For the text-containing cell, return its midpoint in [x, y] coordinate format. 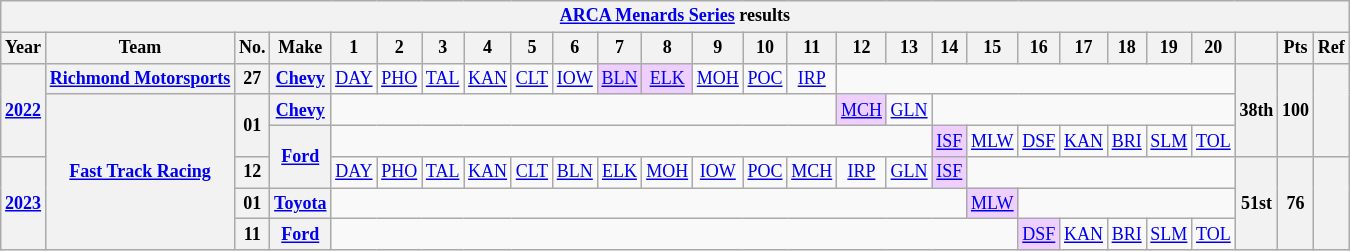
Toyota [300, 204]
6 [574, 48]
17 [1084, 48]
2022 [24, 110]
20 [1214, 48]
18 [1126, 48]
16 [1039, 48]
51st [1256, 204]
Make [300, 48]
Richmond Motorsports [140, 78]
1 [354, 48]
8 [668, 48]
No. [252, 48]
Ref [1331, 48]
5 [532, 48]
27 [252, 78]
ARCA Menards Series results [675, 16]
9 [718, 48]
4 [488, 48]
14 [950, 48]
76 [1296, 204]
10 [765, 48]
2023 [24, 204]
38th [1256, 110]
3 [443, 48]
Year [24, 48]
2 [400, 48]
19 [1169, 48]
7 [620, 48]
13 [909, 48]
Pts [1296, 48]
100 [1296, 110]
15 [992, 48]
Team [140, 48]
Fast Track Racing [140, 172]
